Detect which cell encompasses the target text, then output its [x, y] center coordinate. 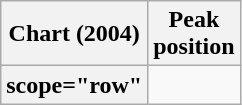
Peakposition [194, 34]
Chart (2004) [74, 34]
scope="row" [74, 85]
